From the cell containing the given text, extract its center point as [x, y] coordinate. 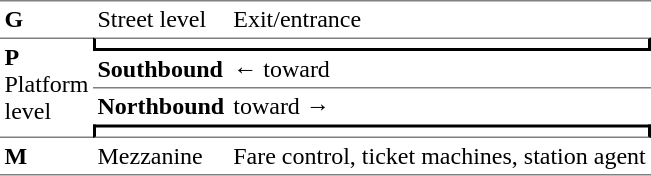
G [46, 19]
Fare control, ticket machines, station agent [440, 157]
Northbound [161, 106]
Street level [161, 19]
Southbound [161, 70]
Mezzanine [161, 157]
toward → [440, 106]
M [46, 157]
Exit/entrance [440, 19]
PPlatform level [46, 88]
← toward [440, 70]
